Return (x, y) of the center of cell containing provided text 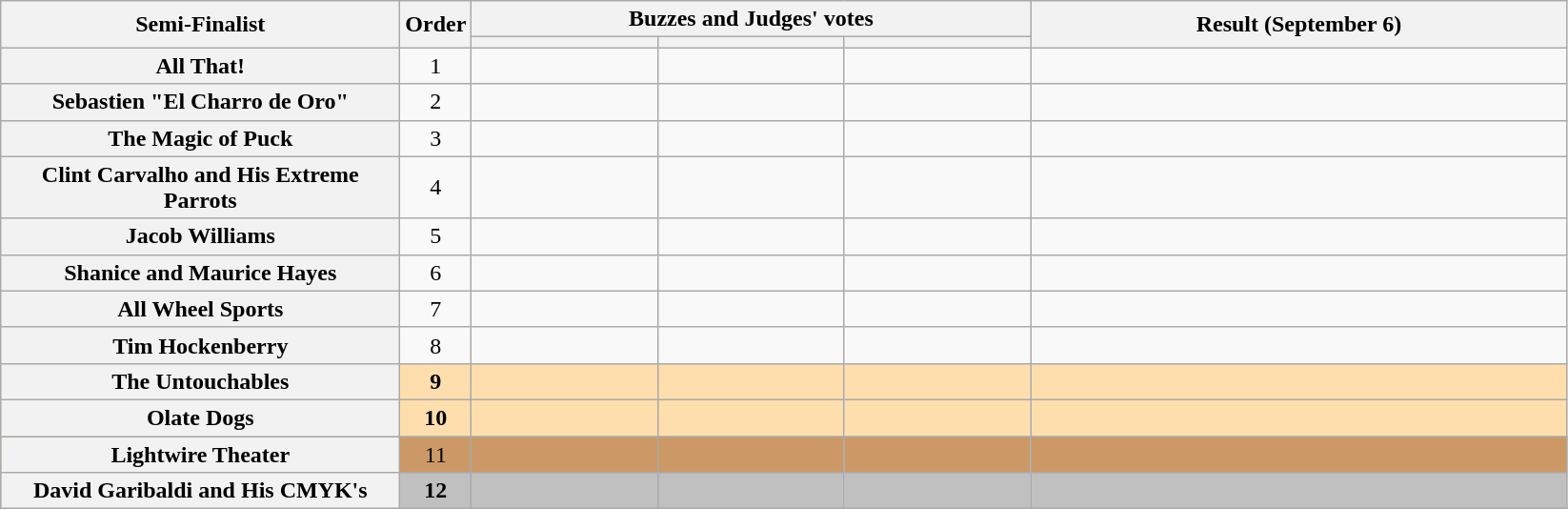
Clint Carvalho and His Extreme Parrots (200, 187)
The Untouchables (200, 381)
Olate Dogs (200, 417)
David Garibaldi and His CMYK's (200, 491)
12 (436, 491)
2 (436, 102)
3 (436, 138)
Tim Hockenberry (200, 345)
Semi-Finalist (200, 25)
Lightwire Theater (200, 455)
Buzzes and Judges' votes (751, 19)
Shanice and Maurice Hayes (200, 273)
Result (September 6) (1299, 25)
11 (436, 455)
6 (436, 273)
Sebastien "El Charro de Oro" (200, 102)
Order (436, 25)
9 (436, 381)
All That! (200, 66)
The Magic of Puck (200, 138)
7 (436, 309)
8 (436, 345)
1 (436, 66)
5 (436, 236)
Jacob Williams (200, 236)
10 (436, 417)
All Wheel Sports (200, 309)
4 (436, 187)
